From the cell containing the given text, extract its center point as (X, Y) coordinate. 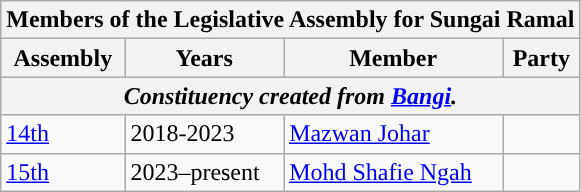
Assembly (63, 58)
Constituency created from Bangi. (290, 96)
14th (63, 134)
2018-2023 (204, 134)
Years (204, 58)
Mohd Shafie Ngah (394, 172)
Member (394, 58)
Mazwan Johar (394, 134)
Members of the Legislative Assembly for Sungai Ramal (290, 20)
Party (542, 58)
2023–present (204, 172)
15th (63, 172)
